Extract the [X, Y] coordinate from the center of the cell holding the provided text.  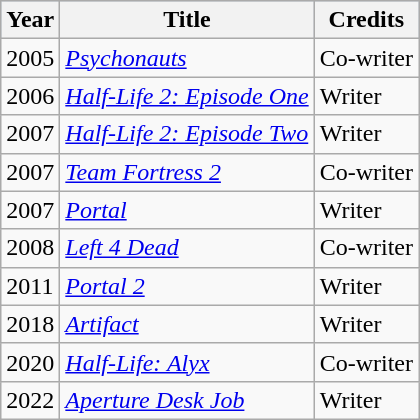
2018 [30, 324]
2008 [30, 248]
Psychonauts [187, 58]
Half-Life 2: Episode One [187, 96]
Title [187, 20]
Half-Life 2: Episode Two [187, 134]
Aperture Desk Job [187, 400]
Credits [366, 20]
2005 [30, 58]
2011 [30, 286]
Portal 2 [187, 286]
Half-Life: Alyx [187, 362]
Artifact [187, 324]
2022 [30, 400]
Left 4 Dead [187, 248]
2020 [30, 362]
2006 [30, 96]
Team Fortress 2 [187, 172]
Portal [187, 210]
Year [30, 20]
